Return the [x, y] coordinate for the center point of the cell that contains the specified text.  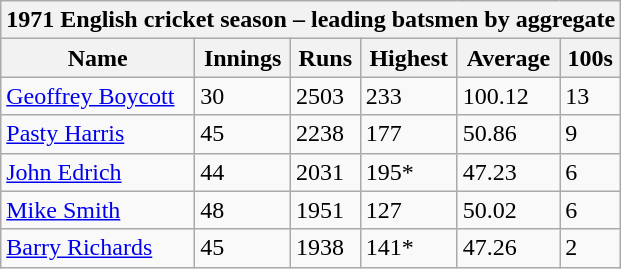
47.26 [508, 248]
50.02 [508, 210]
Innings [243, 58]
127 [408, 210]
Name [98, 58]
100s [590, 58]
Geoffrey Boycott [98, 96]
2031 [325, 172]
Mike Smith [98, 210]
50.86 [508, 134]
233 [408, 96]
Pasty Harris [98, 134]
Barry Richards [98, 248]
2238 [325, 134]
2 [590, 248]
John Edrich [98, 172]
30 [243, 96]
Average [508, 58]
177 [408, 134]
47.23 [508, 172]
Highest [408, 58]
44 [243, 172]
1971 English cricket season – leading batsmen by aggregate [311, 20]
1938 [325, 248]
13 [590, 96]
Runs [325, 58]
100.12 [508, 96]
2503 [325, 96]
48 [243, 210]
1951 [325, 210]
195* [408, 172]
9 [590, 134]
141* [408, 248]
